Capture the cell that displays the provided text and extract its [X, Y] central coordinate. 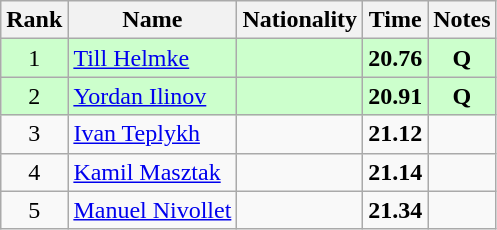
3 [34, 134]
Kamil Masztak [152, 172]
5 [34, 210]
Yordan Ilinov [152, 96]
20.76 [396, 58]
Nationality [300, 20]
Time [396, 20]
20.91 [396, 96]
Rank [34, 20]
1 [34, 58]
21.12 [396, 134]
21.34 [396, 210]
Manuel Nivollet [152, 210]
2 [34, 96]
Till Helmke [152, 58]
4 [34, 172]
21.14 [396, 172]
Notes [462, 20]
Name [152, 20]
Ivan Teplykh [152, 134]
